Determine the (x, y) coordinate at the center of the cell enclosing the given text.  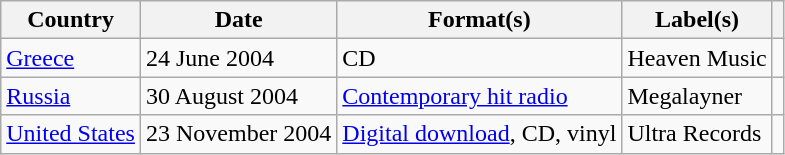
23 November 2004 (238, 134)
Greece (71, 58)
24 June 2004 (238, 58)
30 August 2004 (238, 96)
Contemporary hit radio (480, 96)
Label(s) (697, 20)
Digital download, CD, vinyl (480, 134)
Heaven Music (697, 58)
CD (480, 58)
Date (238, 20)
Ultra Records (697, 134)
Russia (71, 96)
Format(s) (480, 20)
United States (71, 134)
Megalayner (697, 96)
Country (71, 20)
